Locate the cell with the specified text and output its (X, Y) center coordinate. 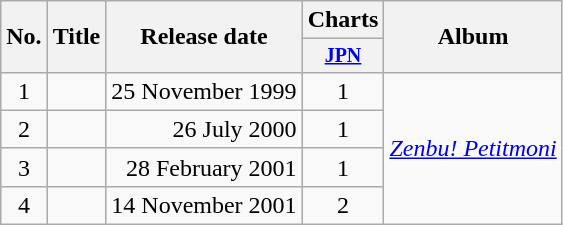
14 November 2001 (204, 205)
3 (24, 167)
JPN (343, 56)
25 November 1999 (204, 91)
28 February 2001 (204, 167)
Zenbu! Petitmoni (473, 148)
Album (473, 37)
Charts (343, 20)
Release date (204, 37)
26 July 2000 (204, 129)
Title (76, 37)
No. (24, 37)
4 (24, 205)
